From the cell containing the given text, extract its center point as [X, Y] coordinate. 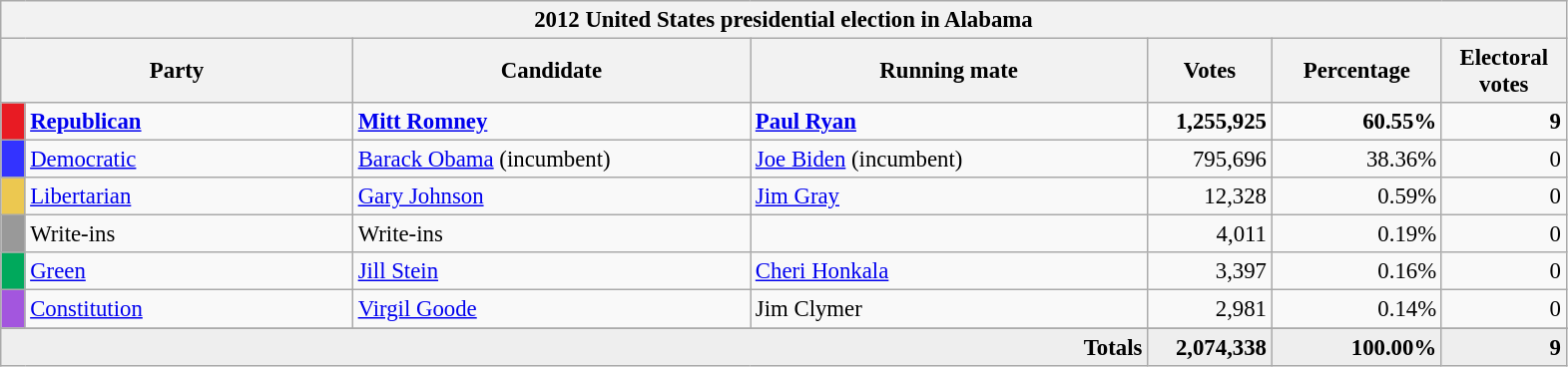
Joe Biden (incumbent) [949, 160]
100.00% [1356, 347]
Mitt Romney [551, 122]
1,255,925 [1210, 122]
795,696 [1210, 160]
38.36% [1356, 160]
Jim Clymer [949, 309]
Party [178, 72]
Votes [1210, 72]
Democratic [189, 160]
Candidate [551, 72]
Cheri Honkala [949, 272]
Green [189, 272]
0.14% [1356, 309]
Jill Stein [551, 272]
Republican [189, 122]
Barack Obama (incumbent) [551, 160]
Paul Ryan [949, 122]
Totals [575, 347]
Libertarian [189, 196]
0.16% [1356, 272]
3,397 [1210, 272]
Constitution [189, 309]
2,981 [1210, 309]
Percentage [1356, 72]
Electoral votes [1503, 72]
Virgil Goode [551, 309]
Jim Gray [949, 196]
60.55% [1356, 122]
Running mate [949, 72]
0.59% [1356, 196]
2,074,338 [1210, 347]
0.19% [1356, 234]
Gary Johnson [551, 196]
12,328 [1210, 196]
2012 United States presidential election in Alabama [784, 20]
4,011 [1210, 234]
